Identify which cell holds the provided text, then report its [X, Y] central coordinate. 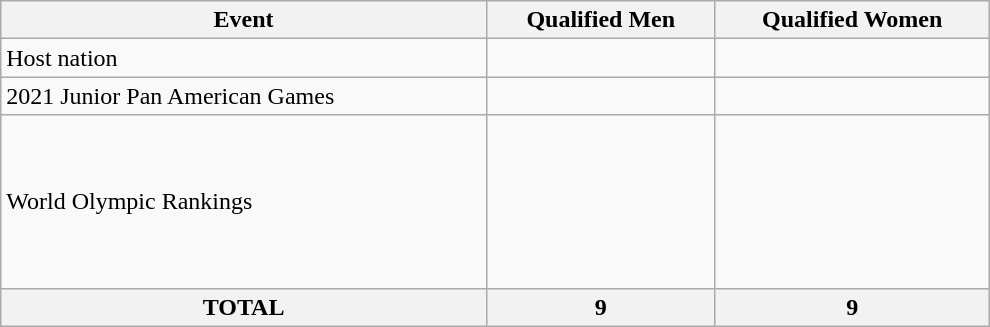
Qualified Women [852, 20]
TOTAL [244, 307]
Qualified Men [600, 20]
Host nation [244, 58]
2021 Junior Pan American Games [244, 96]
Event [244, 20]
World Olympic Rankings [244, 202]
